Provide the [X, Y] coordinate of the cell's center where the given text is located.  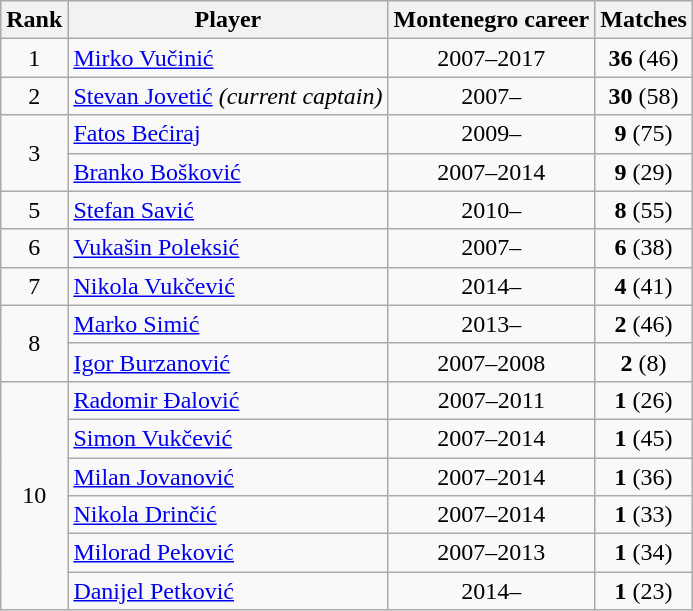
30 (58) [644, 96]
2013– [492, 324]
Player [228, 20]
2007–2013 [492, 553]
36 (46) [644, 58]
2009– [492, 134]
Nikola Vukčević [228, 286]
1 (36) [644, 477]
1 (26) [644, 400]
Mirko Vučinić [228, 58]
1 (45) [644, 438]
Montenegro career [492, 20]
2 (8) [644, 362]
Danijel Petković [228, 591]
Milorad Peković [228, 553]
Nikola Drinčić [228, 515]
6 (38) [644, 248]
1 (23) [644, 591]
6 [34, 248]
Vukašin Poleksić [228, 248]
9 (75) [644, 134]
Radomir Đalović [228, 400]
Milan Jovanović [228, 477]
Stevan Jovetić (current captain) [228, 96]
1 [34, 58]
5 [34, 210]
2 (46) [644, 324]
Marko Simić [228, 324]
2007–2011 [492, 400]
2007–2017 [492, 58]
Matches [644, 20]
Simon Vukčević [228, 438]
Stefan Savić [228, 210]
4 (41) [644, 286]
9 (29) [644, 172]
8 [34, 343]
Branko Bošković [228, 172]
Rank [34, 20]
7 [34, 286]
1 (33) [644, 515]
10 [34, 495]
2 [34, 96]
2007–2008 [492, 362]
3 [34, 153]
2010– [492, 210]
8 (55) [644, 210]
Fatos Bećiraj [228, 134]
Igor Burzanović [228, 362]
1 (34) [644, 553]
